Locate the cell with the specified text and output its (X, Y) center coordinate. 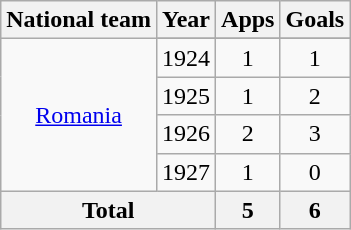
3 (315, 134)
1927 (186, 172)
1925 (186, 96)
Goals (315, 20)
1924 (186, 58)
1926 (186, 134)
Year (186, 20)
Total (108, 210)
6 (315, 210)
Romania (79, 115)
National team (79, 20)
5 (248, 210)
0 (315, 172)
Apps (248, 20)
